Capture the cell that displays the provided text and extract its (x, y) central coordinate. 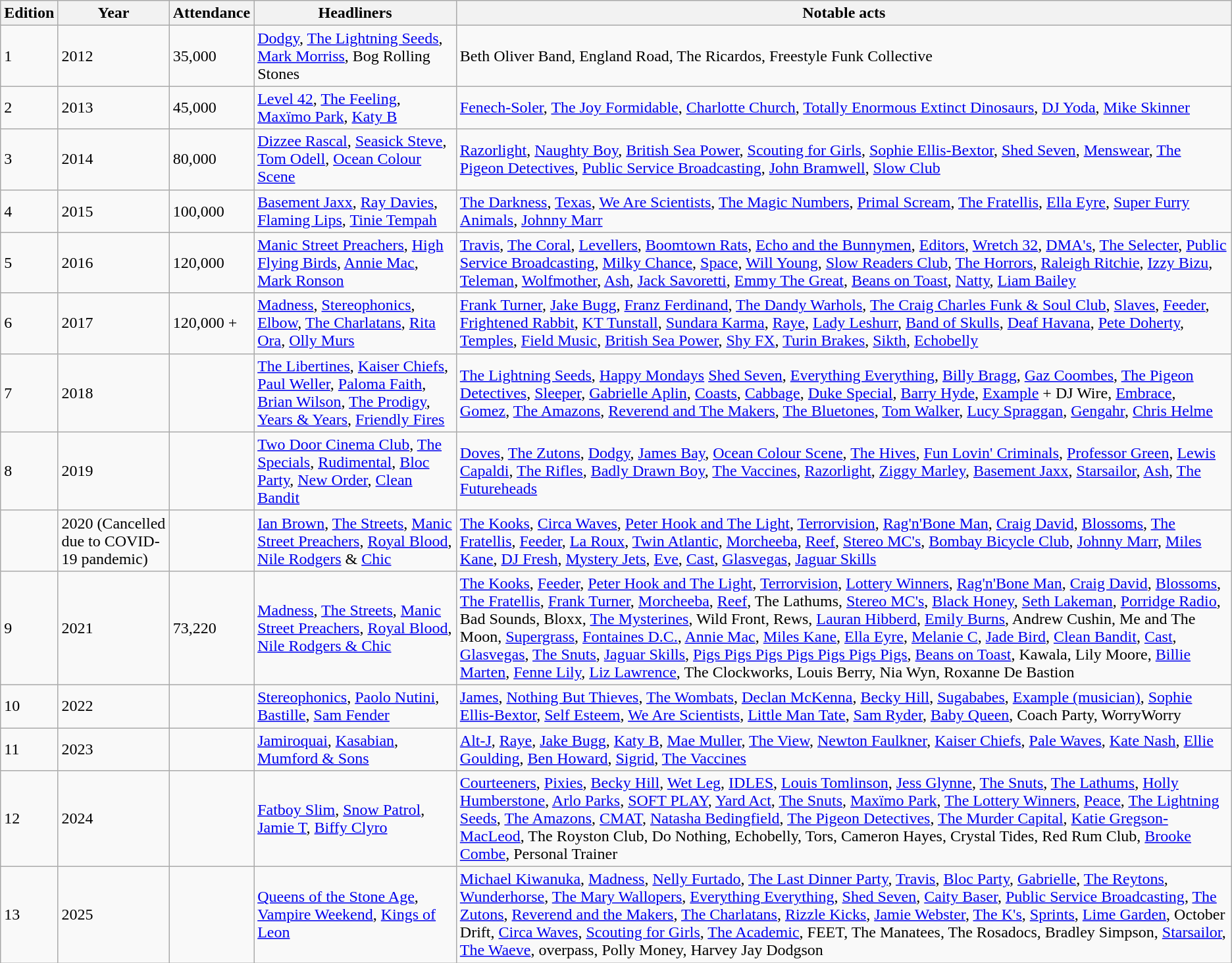
4 (29, 211)
13 (29, 915)
2017 (113, 323)
The Libertines, Kaiser Chiefs, Paul Weller, Paloma Faith, Brian Wilson, The Prodigy, Years & Years, Friendly Fires (355, 392)
8 (29, 471)
Dizzee Rascal, Seasick Steve, Tom Odell, Ocean Colour Scene (355, 159)
2 (29, 108)
6 (29, 323)
Headliners (355, 13)
2012 (113, 56)
Edition (29, 13)
Queens of the Stone Age, Vampire Weekend, Kings of Leon (355, 915)
2014 (113, 159)
Manic Street Preachers, High Flying Birds, Annie Mac, Mark Ronson (355, 263)
2023 (113, 749)
Fenech-Soler, The Joy Formidable, Charlotte Church, Totally Enormous Extinct Dinosaurs, DJ Yoda, Mike Skinner (844, 108)
100,000 (211, 211)
Beth Oliver Band, England Road, The Ricardos, Freestyle Funk Collective (844, 56)
2025 (113, 915)
1 (29, 56)
73,220 (211, 628)
5 (29, 263)
2022 (113, 706)
2018 (113, 392)
Two Door Cinema Club, The Specials, Rudimental, Bloc Party, New Order, Clean Bandit (355, 471)
Madness, Stereophonics, Elbow, The Charlatans, Rita Ora, Olly Murs (355, 323)
Level 42, The Feeling, Maxïmo Park, Katy B (355, 108)
80,000 (211, 159)
Stereophonics, Paolo Nutini, Bastille, Sam Fender (355, 706)
2015 (113, 211)
Dodgy, The Lightning Seeds, Mark Morriss, Bog Rolling Stones (355, 56)
Jamiroquai, Kasabian, Mumford & Sons (355, 749)
3 (29, 159)
2024 (113, 819)
Basement Jaxx, Ray Davies, Flaming Lips, Tinie Tempah (355, 211)
Fatboy Slim, Snow Patrol, Jamie T, Biffy Clyro (355, 819)
120,000 (211, 263)
10 (29, 706)
9 (29, 628)
Attendance (211, 13)
7 (29, 392)
11 (29, 749)
2020 (Cancelled due to COVID-19 pandemic) (113, 540)
2021 (113, 628)
Ian Brown, The Streets, Manic Street Preachers, Royal Blood, Nile Rodgers & Chic (355, 540)
Year (113, 13)
12 (29, 819)
The Darkness, Texas, We Are Scientists, The Magic Numbers, Primal Scream, The Fratellis, Ella Eyre, Super Furry Animals, Johnny Marr (844, 211)
45,000 (211, 108)
Notable acts (844, 13)
120,000 + (211, 323)
2016 (113, 263)
2013 (113, 108)
2019 (113, 471)
35,000 (211, 56)
Madness, The Streets, Manic Street Preachers, Royal Blood, Nile Rodgers & Chic (355, 628)
